Pinpoint the cell where the given text exists, returning its [X, Y] midpoint coordinate. 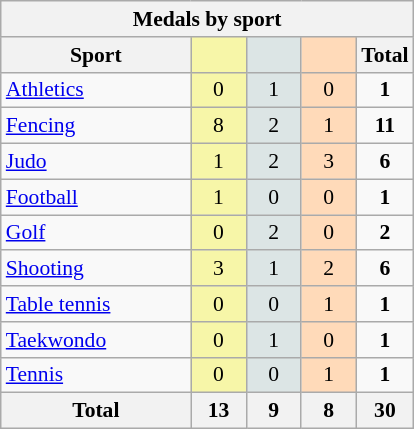
Tennis [96, 375]
Sport [96, 55]
11 [384, 126]
Football [96, 197]
Table tennis [96, 304]
Fencing [96, 126]
Taekwondo [96, 340]
Athletics [96, 90]
Judo [96, 162]
Shooting [96, 269]
9 [274, 411]
Golf [96, 233]
13 [218, 411]
30 [384, 411]
Medals by sport [208, 19]
